Detect which cell encompasses the target text, then output its [x, y] center coordinate. 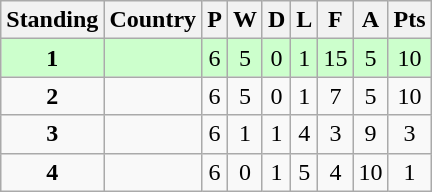
Standing [52, 20]
7 [336, 96]
9 [370, 134]
F [336, 20]
Pts [410, 20]
2 [52, 96]
P [215, 20]
A [370, 20]
Country [153, 20]
15 [336, 58]
W [244, 20]
L [304, 20]
D [276, 20]
